Detect which cell encompasses the target text, then output its [X, Y] center coordinate. 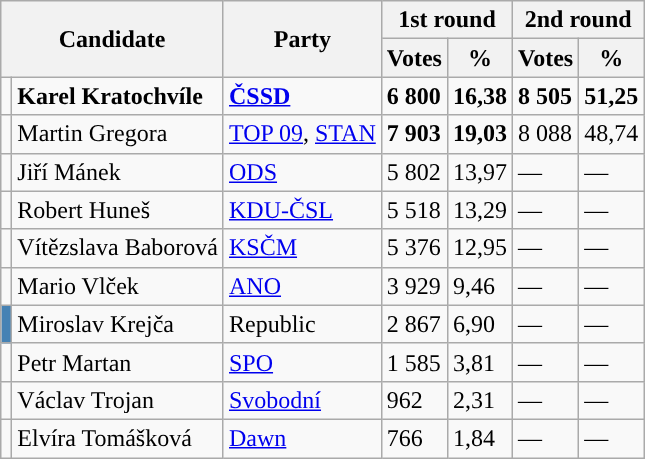
KDU-ČSL [302, 210]
Republic [302, 324]
5 518 [414, 210]
Elvíra Tomášková [118, 438]
8 088 [546, 134]
962 [414, 400]
19,03 [480, 134]
SPO [302, 362]
7 903 [414, 134]
6,90 [480, 324]
6 800 [414, 96]
Jiří Mánek [118, 172]
12,95 [480, 248]
Dawn [302, 438]
Candidate [112, 39]
Martin Gregora [118, 134]
Vítězslava Baborová [118, 248]
766 [414, 438]
1 585 [414, 362]
48,74 [612, 134]
1st round [446, 20]
Mario Vlček [118, 286]
5 802 [414, 172]
ČSSD [302, 96]
ODS [302, 172]
TOP 09, STAN [302, 134]
5 376 [414, 248]
8 505 [546, 96]
2nd round [578, 20]
51,25 [612, 96]
Václav Trojan [118, 400]
13,97 [480, 172]
9,46 [480, 286]
3 929 [414, 286]
Miroslav Krejča [118, 324]
Karel Kratochvíle [118, 96]
2 867 [414, 324]
ANO [302, 286]
3,81 [480, 362]
Svobodní [302, 400]
16,38 [480, 96]
2,31 [480, 400]
KSČM [302, 248]
Robert Huneš [118, 210]
13,29 [480, 210]
Petr Martan [118, 362]
1,84 [480, 438]
Party [302, 39]
